Capture the cell that displays the provided text and extract its (x, y) central coordinate. 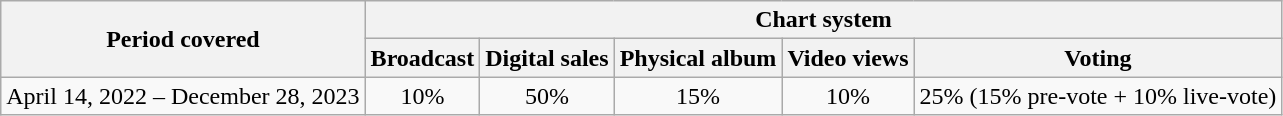
25% (15% pre-vote + 10% live-vote) (1098, 96)
15% (698, 96)
Video views (848, 58)
Chart system (824, 20)
Broadcast (422, 58)
Voting (1098, 58)
Period covered (183, 39)
50% (547, 96)
Digital sales (547, 58)
April 14, 2022 – December 28, 2023 (183, 96)
Physical album (698, 58)
